Locate the cell with the specified text and output its [x, y] center coordinate. 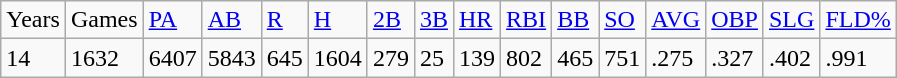
R [284, 20]
RBI [526, 20]
1604 [338, 58]
FLD% [858, 20]
465 [576, 58]
OBP [735, 20]
SLG [791, 20]
AVG [676, 20]
.402 [791, 58]
751 [622, 58]
139 [476, 58]
2B [390, 20]
25 [434, 58]
3B [434, 20]
645 [284, 58]
.327 [735, 58]
.275 [676, 58]
SO [622, 20]
AB [232, 20]
279 [390, 58]
H [338, 20]
HR [476, 20]
6407 [172, 58]
BB [576, 20]
PA [172, 20]
Years [34, 20]
.991 [858, 58]
1632 [104, 58]
14 [34, 58]
5843 [232, 58]
Games [104, 20]
802 [526, 58]
